Extract the [x, y] coordinate from the center of the cell holding the provided text.  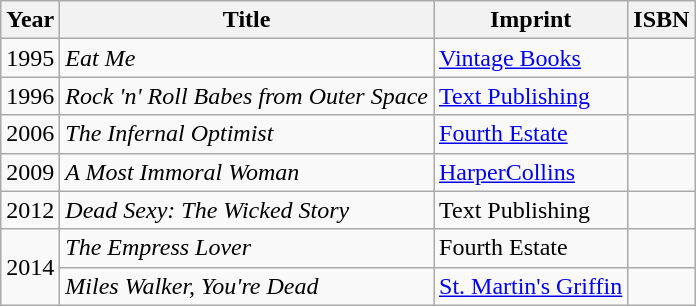
Rock 'n' Roll Babes from Outer Space [247, 96]
Vintage Books [531, 58]
A Most Immoral Woman [247, 172]
The Infernal Optimist [247, 134]
HarperCollins [531, 172]
The Empress Lover [247, 248]
1996 [30, 96]
Title [247, 20]
1995 [30, 58]
2012 [30, 210]
Eat Me [247, 58]
ISBN [662, 20]
Year [30, 20]
St. Martin's Griffin [531, 286]
Miles Walker, You're Dead [247, 286]
2009 [30, 172]
2006 [30, 134]
2014 [30, 267]
Dead Sexy: The Wicked Story [247, 210]
Imprint [531, 20]
